Return the [x, y] coordinate for the center point of the cell that contains the specified text.  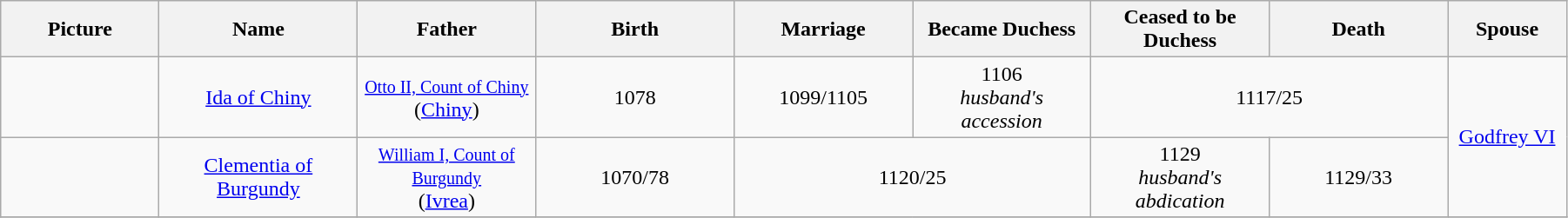
Marriage [823, 30]
1099/1105 [823, 97]
Ida of Chiny [258, 97]
1078 [635, 97]
1117/25 [1270, 97]
Name [258, 30]
1106husband's accession [1002, 97]
Death [1359, 30]
Clementia of Burgundy [258, 177]
1129husband's abdication [1180, 177]
Spouse [1507, 30]
Father [447, 30]
Ceased to be Duchess [1180, 30]
Otto II, Count of Chiny(Chiny) [447, 97]
1120/25 [913, 177]
William I, Count of Burgundy(Ivrea) [447, 177]
1070/78 [635, 177]
Godfrey VI [1507, 137]
Birth [635, 30]
1129/33 [1359, 177]
Picture [80, 30]
Became Duchess [1002, 30]
